Provide the [x, y] coordinate of the cell's center where the given text is located.  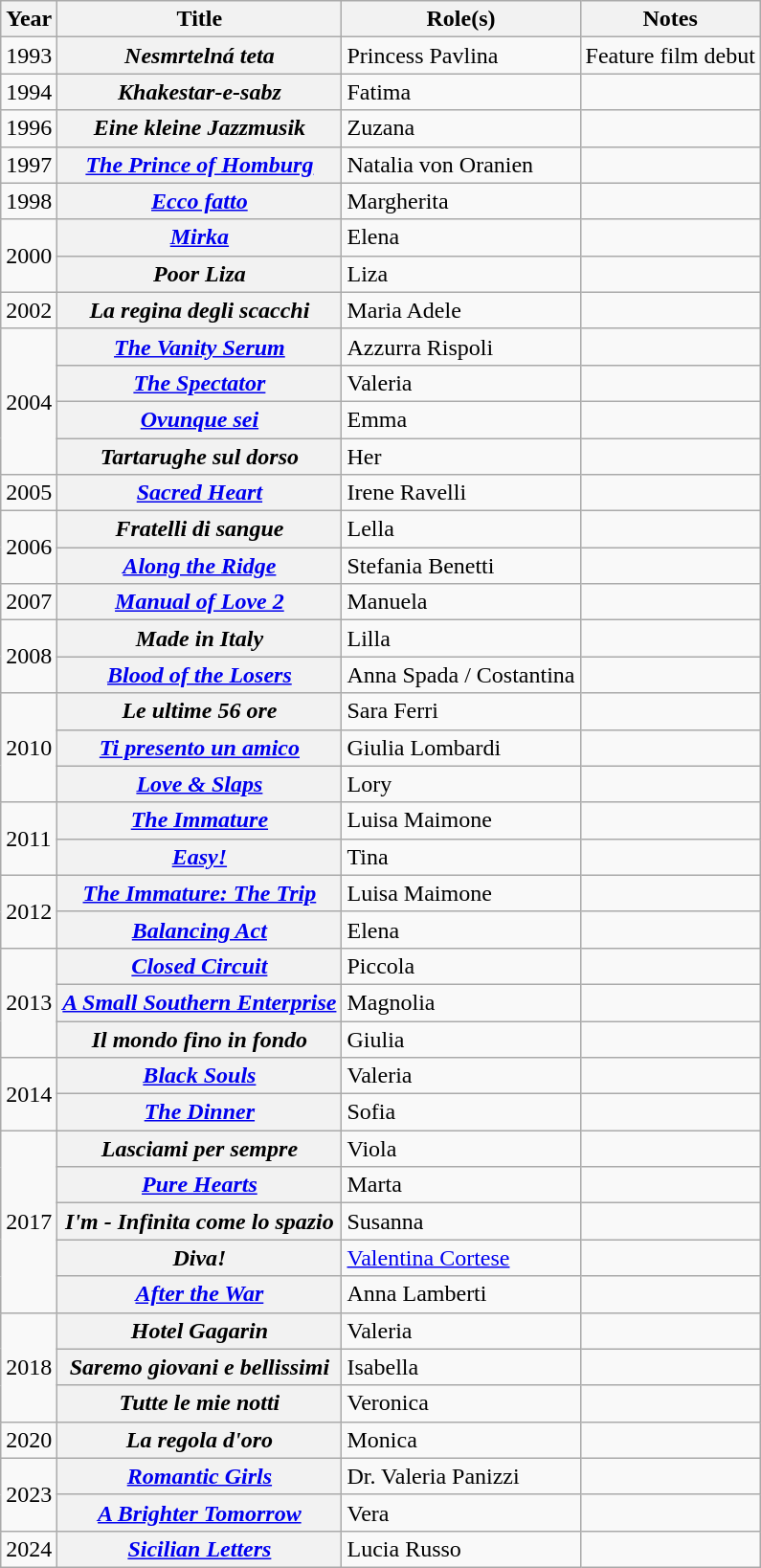
Lucia Russo [461, 1549]
Lella [461, 529]
Monica [461, 1440]
Giulia [461, 1039]
Sicilian Letters [199, 1549]
La regola d'oro [199, 1440]
1998 [29, 201]
Magnolia [461, 1002]
Title [199, 19]
Role(s) [461, 19]
Tutte le mie notti [199, 1403]
The Dinner [199, 1112]
The Immature: The Trip [199, 893]
The Prince of Homburg [199, 165]
2004 [29, 401]
1994 [29, 92]
Piccola [461, 966]
Tina [461, 857]
2020 [29, 1440]
2024 [29, 1549]
After the War [199, 1294]
Made in Italy [199, 638]
Eine kleine Jazzmusik [199, 128]
The Immature [199, 820]
2007 [29, 602]
Natalia von Oranien [461, 165]
Diva! [199, 1258]
A Brighter Tomorrow [199, 1512]
Saremo giovani e bellissimi [199, 1367]
2023 [29, 1494]
Lilla [461, 638]
Le ultime 56 ore [199, 711]
Fatima [461, 92]
Fratelli di sangue [199, 529]
2000 [29, 256]
Ti presento un amico [199, 748]
La regina degli scacchi [199, 310]
Love & Slaps [199, 784]
2010 [29, 748]
Manual of Love 2 [199, 602]
Poor Liza [199, 274]
Year [29, 19]
Margherita [461, 201]
Ovunque sei [199, 419]
1996 [29, 128]
Romantic Girls [199, 1476]
Viola [461, 1149]
A Small Southern Enterprise [199, 1002]
2008 [29, 657]
Sara Ferri [461, 711]
Anna Lamberti [461, 1294]
2017 [29, 1221]
Hotel Gagarin [199, 1331]
Giulia Lombardi [461, 748]
Azzurra Rispoli [461, 347]
Notes [670, 19]
Princess Pavlina [461, 56]
Susanna [461, 1221]
Balancing Act [199, 930]
Mirka [199, 237]
2014 [29, 1094]
1993 [29, 56]
2005 [29, 493]
Lasciami per sempre [199, 1149]
Dr. Valeria Panizzi [461, 1476]
2013 [29, 1002]
Isabella [461, 1367]
Sofia [461, 1112]
Lory [461, 784]
Liza [461, 274]
2018 [29, 1367]
Zuzana [461, 128]
Her [461, 457]
2011 [29, 839]
Maria Adele [461, 310]
Vera [461, 1512]
Easy! [199, 857]
Pure Hearts [199, 1185]
Closed Circuit [199, 966]
Emma [461, 419]
Khakestar-e-sabz [199, 92]
Tartarughe sul dorso [199, 457]
Black Souls [199, 1076]
Along the Ridge [199, 566]
The Spectator [199, 383]
Marta [461, 1185]
Blood of the Losers [199, 675]
Valentina Cortese [461, 1258]
Il mondo fino in fondo [199, 1039]
1997 [29, 165]
2006 [29, 548]
Stefania Benetti [461, 566]
Ecco fatto [199, 201]
I'm - Infinita come lo spazio [199, 1221]
Sacred Heart [199, 493]
Nesmrtelná teta [199, 56]
The Vanity Serum [199, 347]
Feature film debut [670, 56]
2012 [29, 911]
Irene Ravelli [461, 493]
Veronica [461, 1403]
Manuela [461, 602]
Anna Spada / Costantina [461, 675]
2002 [29, 310]
